Scan for the cell matching the given text and deliver its (X, Y) coordinate at center. 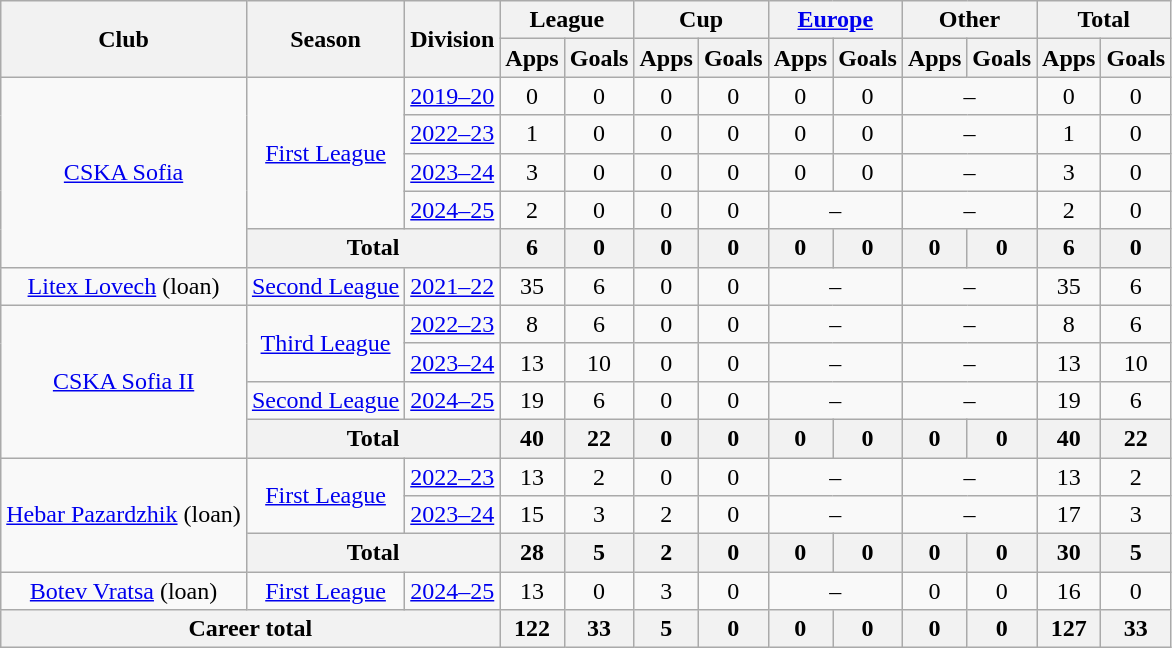
CSKA Sofia (124, 172)
15 (532, 515)
2021–22 (452, 286)
Hebar Pazardzhik (loan) (124, 515)
Third League (325, 343)
Season (325, 39)
Other (969, 20)
17 (1069, 515)
16 (1069, 591)
Litex Lovech (loan) (124, 286)
Career total (250, 629)
28 (532, 553)
2019–20 (452, 96)
30 (1069, 553)
Cup (701, 20)
CSKA Sofia II (124, 381)
Club (124, 39)
Europe (835, 20)
127 (1069, 629)
Botev Vratsa (loan) (124, 591)
League (567, 20)
Division (452, 39)
122 (532, 629)
